From the cell containing the given text, extract its center point as (x, y) coordinate. 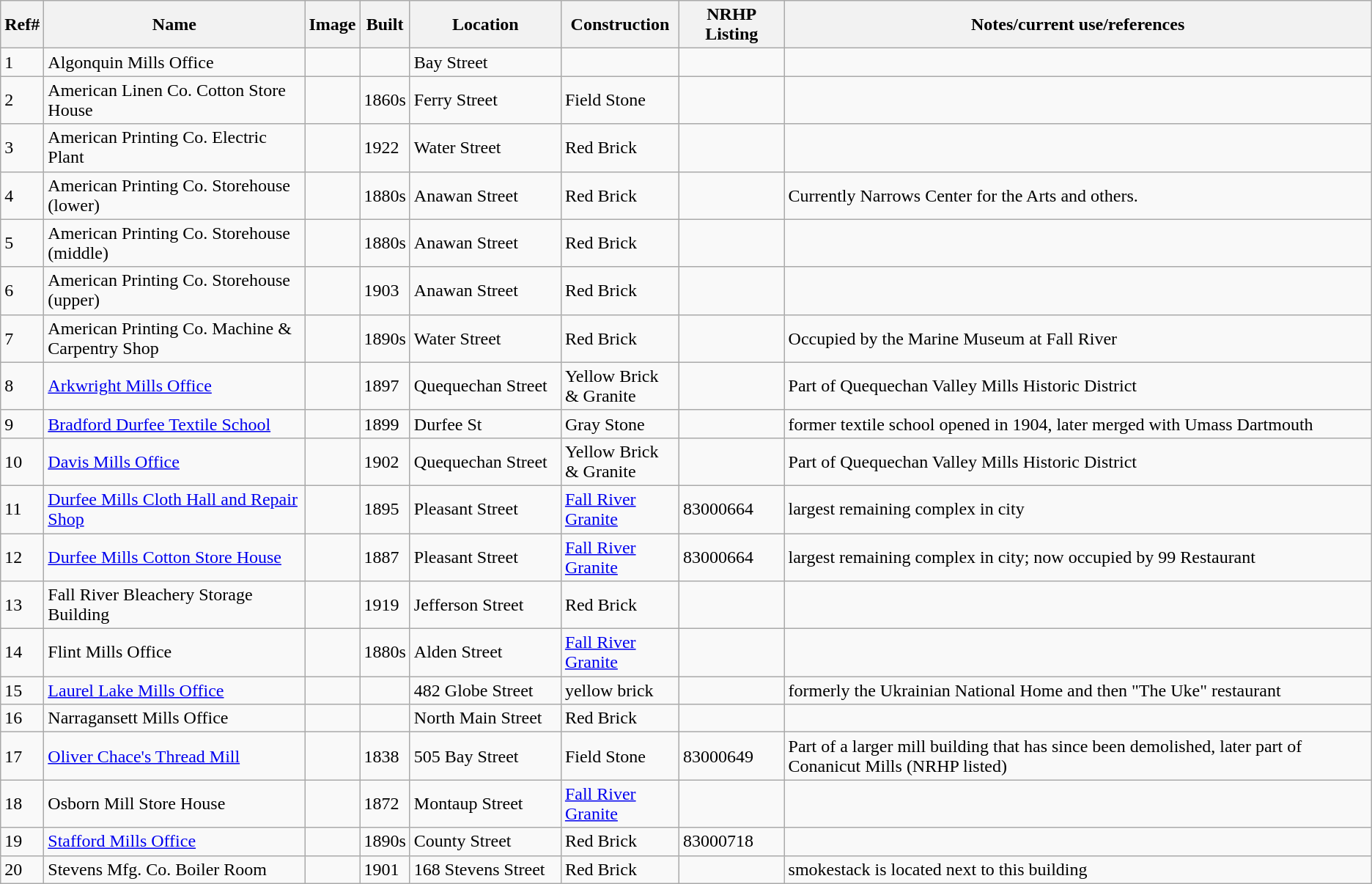
former textile school opened in 1904, later merged with Umass Dartmouth (1077, 424)
2 (22, 100)
1872 (385, 803)
Alden Street (485, 652)
12 (22, 557)
83000718 (731, 841)
6 (22, 290)
Ferry Street (485, 100)
Currently Narrows Center for the Arts and others. (1077, 195)
American Linen Co. Cotton Store House (174, 100)
Durfee St (485, 424)
15 (22, 690)
Name (174, 25)
Stevens Mfg. Co. Boiler Room (174, 869)
largest remaining complex in city; now occupied by 99 Restaurant (1077, 557)
1919 (385, 605)
1897 (385, 386)
1899 (385, 424)
14 (22, 652)
7 (22, 339)
Laurel Lake Mills Office (174, 690)
Built (385, 25)
Jefferson Street (485, 605)
18 (22, 803)
1903 (385, 290)
American Printing Co. Storehouse (upper) (174, 290)
1895 (385, 509)
482 Globe Street (485, 690)
Image (333, 25)
4 (22, 195)
American Printing Co. Storehouse (middle) (174, 243)
16 (22, 718)
Location (485, 25)
American Printing Co. Storehouse (lower) (174, 195)
Occupied by the Marine Museum at Fall River (1077, 339)
Gray Stone (620, 424)
American Printing Co. Machine & Carpentry Shop (174, 339)
Montaup Street (485, 803)
County Street (485, 841)
168 Stevens Street (485, 869)
Arkwright Mills Office (174, 386)
Durfee Mills Cloth Hall and Repair Shop (174, 509)
19 (22, 841)
Ref# (22, 25)
505 Bay Street (485, 756)
1901 (385, 869)
formerly the Ukrainian National Home and then "The Uke" restaurant (1077, 690)
smokestack is located next to this building (1077, 869)
Stafford Mills Office (174, 841)
17 (22, 756)
1902 (385, 462)
13 (22, 605)
Bay Street (485, 62)
1887 (385, 557)
Durfee Mills Cotton Store House (174, 557)
Fall River Bleachery Storage Building (174, 605)
American Printing Co. Electric Plant (174, 148)
Construction (620, 25)
1838 (385, 756)
10 (22, 462)
Oliver Chace's Thread Mill (174, 756)
3 (22, 148)
9 (22, 424)
largest remaining complex in city (1077, 509)
1 (22, 62)
Notes/current use/references (1077, 25)
Bradford Durfee Textile School (174, 424)
1860s (385, 100)
Algonquin Mills Office (174, 62)
yellow brick (620, 690)
Narragansett Mills Office (174, 718)
5 (22, 243)
NRHP Listing (731, 25)
8 (22, 386)
North Main Street (485, 718)
83000649 (731, 756)
20 (22, 869)
Osborn Mill Store House (174, 803)
1922 (385, 148)
Flint Mills Office (174, 652)
11 (22, 509)
Davis Mills Office (174, 462)
Part of a larger mill building that has since been demolished, later part of Conanicut Mills (NRHP listed) (1077, 756)
